Output the [x, y] coordinate of the center of the cell containing the given text.  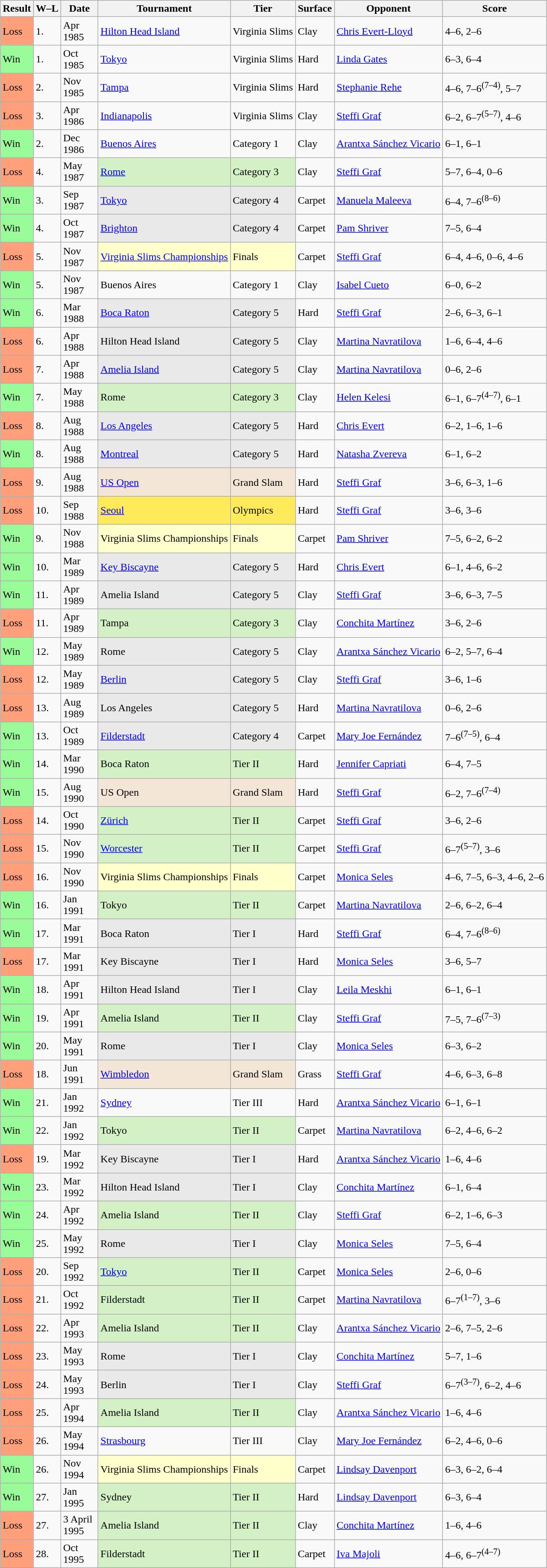
6–1, 6–7(4–7), 6–1 [494, 398]
Score [494, 9]
Sep 1992 [79, 1272]
Apr 1985 [79, 31]
2–6, 0–6 [494, 1272]
Montreal [164, 454]
2–6, 6–2, 6–4 [494, 905]
Mar 1988 [79, 313]
Iva Majoli [388, 1553]
Tournament [164, 9]
4–6, 6–7(4–7) [494, 1553]
6–2, 5–7, 6–4 [494, 651]
Jan 1995 [79, 1497]
Chris Evert-Lloyd [388, 31]
6–1, 6–2 [494, 454]
6–2, 1–6, 1–6 [494, 426]
Aug 1989 [79, 707]
Dec 1986 [79, 144]
1–6, 6–4, 4–6 [494, 341]
Sep 1987 [79, 200]
2–6, 7–5, 2–6 [494, 1328]
Oct 1990 [79, 821]
Indianapolis [164, 115]
7–6(7–5), 6–4 [494, 736]
Apr 1994 [79, 1413]
Helen Kelesi [388, 398]
Natasha Zvereva [388, 454]
Oct 1985 [79, 59]
6–7(3–7), 6–2, 4–6 [494, 1384]
Opponent [388, 9]
May 1992 [79, 1243]
3 April 1995 [79, 1526]
Jan 1991 [79, 905]
3–6, 3–6 [494, 511]
Nov 1988 [79, 538]
6–0, 6–2 [494, 284]
Isabel Cueto [388, 284]
6–2, 1–6, 6–3 [494, 1215]
6–1, 6–4 [494, 1187]
Date [79, 9]
6–7(1–7), 3–6 [494, 1300]
Oct 1989 [79, 736]
May 1988 [79, 398]
Surface [315, 9]
28. [47, 1553]
Worcester [164, 849]
W–L [47, 9]
May 1987 [79, 172]
Apr 1986 [79, 115]
Sep 1988 [79, 511]
Linda Gates [388, 59]
Oct 1995 [79, 1553]
6–3, 6–2, 6–4 [494, 1469]
Apr 1993 [79, 1328]
6–2, 4–6, 6–2 [494, 1130]
6–2, 7–6(7–4) [494, 792]
Oct 1987 [79, 228]
Grass [315, 1074]
Jun 1991 [79, 1074]
5–7, 6–4, 0–6 [494, 172]
Jennifer Capriati [388, 764]
Manuela Maleeva [388, 200]
6–3, 6–2 [494, 1046]
2–6, 6–3, 6–1 [494, 313]
Apr 1992 [79, 1215]
6–2, 6–7(5–7), 4–6 [494, 115]
Tier [263, 9]
Zürich [164, 821]
Nov 1985 [79, 88]
Seoul [164, 511]
6–4, 4–6, 0–6, 4–6 [494, 257]
6–7(5–7), 3–6 [494, 849]
Leila Meskhi [388, 990]
4–6, 6–3, 6–8 [494, 1074]
Result [17, 9]
5–7, 1–6 [494, 1357]
4–6, 7–5, 6–3, 4–6, 2–6 [494, 877]
Wimbledon [164, 1074]
7–5, 6–2, 6–2 [494, 538]
Stephanie Rehe [388, 88]
Brighton [164, 228]
7–5, 7–6(7–3) [494, 1018]
3–6, 1–6 [494, 680]
Olympics [263, 511]
Mar 1989 [79, 567]
May 1991 [79, 1046]
3–6, 6–3, 1–6 [494, 482]
Mar 1990 [79, 764]
3–6, 6–3, 7–5 [494, 595]
Aug 1990 [79, 792]
3–6, 5–7 [494, 961]
6–2, 4–6, 0–6 [494, 1441]
4–6, 2–6 [494, 31]
4–6, 7–6(7–4), 5–7 [494, 88]
May 1994 [79, 1441]
Oct 1992 [79, 1300]
6–1, 4–6, 6–2 [494, 567]
Nov 1994 [79, 1469]
6–4, 7–5 [494, 764]
Strasbourg [164, 1441]
